Determine the (x, y) coordinate at the center of the cell enclosing the given text.  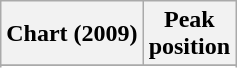
Chart (2009) (72, 34)
Peakposition (189, 34)
